Extract the (X, Y) coordinate from the center of the cell holding the provided text.  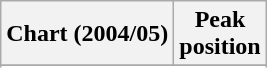
Chart (2004/05) (88, 34)
Peakposition (220, 34)
